Search for the cell housing the specified text and yield its (X, Y) center coordinate. 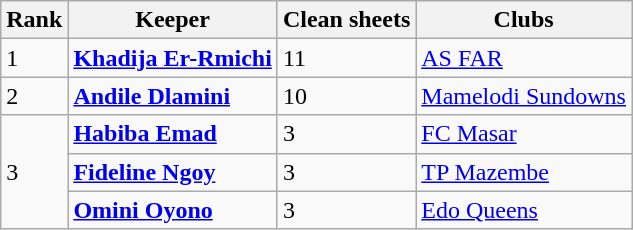
1 (34, 58)
Habiba Emad (173, 134)
Keeper (173, 20)
11 (346, 58)
Fideline Ngoy (173, 172)
Mamelodi Sundowns (524, 96)
Edo Queens (524, 210)
Clubs (524, 20)
AS FAR (524, 58)
Khadija Er-Rmichi (173, 58)
10 (346, 96)
TP Mazembe (524, 172)
Rank (34, 20)
Andile Dlamini (173, 96)
Clean sheets (346, 20)
2 (34, 96)
Omini Oyono (173, 210)
FC Masar (524, 134)
